For the text-containing cell, return its midpoint in (x, y) coordinate format. 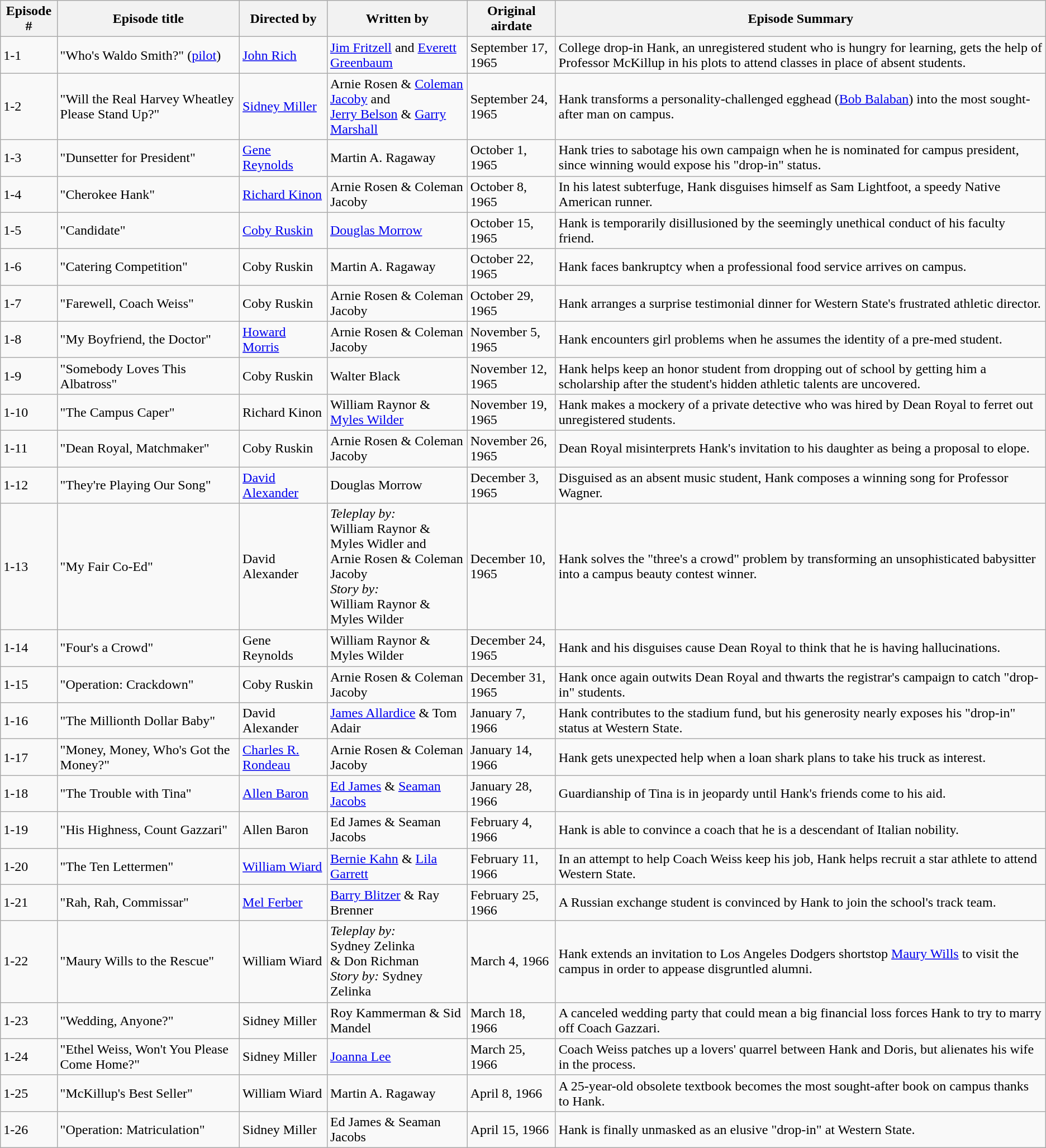
"Candidate" (149, 230)
1-16 (29, 721)
Episode title (149, 19)
"McKillup's Best Seller" (149, 1093)
"Dean Royal, Matchmaker" (149, 448)
1-22 (29, 961)
"Operation: Crackdown" (149, 685)
Directed by (284, 19)
"Maury Wills to the Rescue" (149, 961)
"His Highness, Count Gazzari" (149, 830)
November 5, 1965 (511, 340)
March 4, 1966 (511, 961)
John Rich (284, 55)
March 25, 1966 (511, 1057)
October 1, 1965 (511, 158)
Barry Blitzer & Ray Brenner (397, 903)
In his latest subterfuge, Hank disguises himself as Sam Lightfoot, a speedy Native American runner. (800, 194)
A 25-year-old obsolete textbook becomes the most sought-after book on campus thanks to Hank. (800, 1093)
Episode Summary (800, 19)
Hank extends an invitation to Los Angeles Dodgers shortstop Maury Wills to visit the campus in order to appease disgruntled alumni. (800, 961)
Roy Kammerman & Sid Mandel (397, 1020)
Coach Weiss patches up a lovers' quarrel between Hank and Doris, but alienates his wife in the process. (800, 1057)
"Ethel Weiss, Won't You Please Come Home?" (149, 1057)
Charles R. Rondeau (284, 758)
Hank once again outwits Dean Royal and thwarts the registrar's campaign to catch "drop-in" students. (800, 685)
Hank is finally unmasked as an elusive "drop-in" at Western State. (800, 1130)
1-8 (29, 340)
1-26 (29, 1130)
1-9 (29, 375)
1-18 (29, 793)
Original airdate (511, 19)
1-4 (29, 194)
Hank arranges a surprise testimonial dinner for Western State's frustrated athletic director. (800, 303)
1-12 (29, 485)
Walter Black (397, 375)
"Four's a Crowd" (149, 648)
April 8, 1966 (511, 1093)
November 26, 1965 (511, 448)
Mel Ferber (284, 903)
"Somebody Loves This Albatross" (149, 375)
Hank encounters girl problems when he assumes the identity of a pre-med student. (800, 340)
"My Fair Co-Ed" (149, 566)
"Cherokee Hank" (149, 194)
Hank and his disguises cause Dean Royal to think that he is having hallucinations. (800, 648)
Hank transforms a personality-challenged egghead (Bob Balaban) into the most sought-after man on campus. (800, 106)
Episode # (29, 19)
1-25 (29, 1093)
January 28, 1966 (511, 793)
December 3, 1965 (511, 485)
February 25, 1966 (511, 903)
December 31, 1965 (511, 685)
Hank is temporarily disillusioned by the seemingly unethical conduct of his faculty friend. (800, 230)
1-6 (29, 267)
Howard Morris (284, 340)
November 19, 1965 (511, 412)
September 24, 1965 (511, 106)
February 11, 1966 (511, 866)
"Catering Competition" (149, 267)
1-13 (29, 566)
1-3 (29, 158)
1-11 (29, 448)
September 17, 1965 (511, 55)
"The Millionth Dollar Baby" (149, 721)
1-14 (29, 648)
"The Ten Lettermen" (149, 866)
Written by (397, 19)
1-21 (29, 903)
1-20 (29, 866)
October 22, 1965 (511, 267)
1-1 (29, 55)
Disguised as an absent music student, Hank composes a winning song for Professor Wagner. (800, 485)
Hank tries to sabotage his own campaign when he is nominated for campus president, since winning would expose his "drop-in" status. (800, 158)
Bernie Kahn & Lila Garrett (397, 866)
Joanna Lee (397, 1057)
Hank contributes to the stadium fund, but his generosity nearly exposes his "drop-in" status at Western State. (800, 721)
1-2 (29, 106)
1-5 (29, 230)
Hank faces bankruptcy when a professional food service arrives on campus. (800, 267)
Dean Royal misinterprets Hank's invitation to his daughter as being a proposal to elope. (800, 448)
Guardianship of Tina is in jeopardy until Hank's friends come to his aid. (800, 793)
October 8, 1965 (511, 194)
"Dunsetter for President" (149, 158)
"The Trouble with Tina" (149, 793)
February 4, 1966 (511, 830)
Arnie Rosen & Coleman Jacoby andJerry Belson & Garry Marshall (397, 106)
1-19 (29, 830)
1-24 (29, 1057)
1-15 (29, 685)
March 18, 1966 (511, 1020)
Hank gets unexpected help when a loan shark plans to take his truck as interest. (800, 758)
In an attempt to help Coach Weiss keep his job, Hank helps recruit a star athlete to attend Western State. (800, 866)
James Allardice & Tom Adair (397, 721)
"Who's Waldo Smith?" (pilot) (149, 55)
December 24, 1965 (511, 648)
"Wedding, Anyone?" (149, 1020)
November 12, 1965 (511, 375)
A Russian exchange student is convinced by Hank to join the school's track team. (800, 903)
Hank solves the "three's a crowd" problem by transforming an unsophisticated babysitter into a campus beauty contest winner. (800, 566)
October 29, 1965 (511, 303)
January 7, 1966 (511, 721)
1-23 (29, 1020)
Teleplay by:Sydney Zelinka& Don RichmanStory by: Sydney Zelinka (397, 961)
"Operation: Matriculation" (149, 1130)
Hank helps keep an honor student from dropping out of school by getting him a scholarship after the student's hidden athletic talents are uncovered. (800, 375)
Teleplay by:William Raynor & Myles Widler andArnie Rosen & Coleman JacobyStory by:William Raynor & Myles Wilder (397, 566)
A canceled wedding party that could mean a big financial loss forces Hank to try to marry off Coach Gazzari. (800, 1020)
1-7 (29, 303)
December 10, 1965 (511, 566)
January 14, 1966 (511, 758)
April 15, 1966 (511, 1130)
Hank makes a mockery of a private detective who was hired by Dean Royal to ferret out unregistered students. (800, 412)
1-17 (29, 758)
"Rah, Rah, Commissar" (149, 903)
Hank is able to convince a coach that he is a descendant of Italian nobility. (800, 830)
"Farewell, Coach Weiss" (149, 303)
Jim Fritzell and Everett Greenbaum (397, 55)
"My Boyfriend, the Doctor" (149, 340)
1-10 (29, 412)
"They're Playing Our Song" (149, 485)
"The Campus Caper" (149, 412)
"Will the Real Harvey Wheatley Please Stand Up?" (149, 106)
"Money, Money, Who's Got the Money?" (149, 758)
October 15, 1965 (511, 230)
